From the cell containing the given text, extract its center point as [X, Y] coordinate. 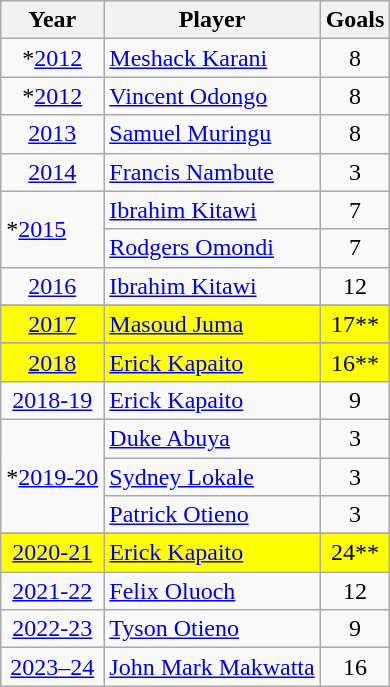
Meshack Karani [212, 58]
Year [52, 20]
17** [355, 324]
John Mark Makwatta [212, 667]
Goals [355, 20]
2021-22 [52, 591]
2016 [52, 286]
Player [212, 20]
2017 [52, 324]
Tyson Otieno [212, 629]
2018 [52, 362]
Duke Abuya [212, 438]
16** [355, 362]
Masoud Juma [212, 324]
2018-19 [52, 400]
16 [355, 667]
*2019-20 [52, 476]
2022-23 [52, 629]
Patrick Otieno [212, 515]
2023–24 [52, 667]
Samuel Muringu [212, 134]
Rodgers Omondi [212, 248]
Vincent Odongo [212, 96]
Sydney Lokale [212, 477]
*2015 [52, 229]
Felix Oluoch [212, 591]
2014 [52, 172]
24** [355, 553]
2013 [52, 134]
2020-21 [52, 553]
Francis Nambute [212, 172]
